Search for the cell housing the specified text and yield its [X, Y] center coordinate. 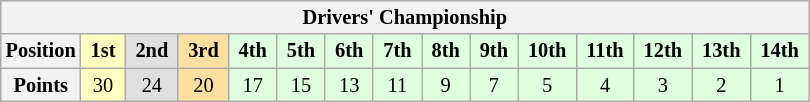
30 [104, 85]
6th [349, 51]
10th [547, 51]
5 [547, 85]
4th [253, 51]
11 [397, 85]
Points [41, 85]
Drivers' Championship [405, 17]
3 [663, 85]
9 [446, 85]
13 [349, 85]
2nd [152, 51]
14th [779, 51]
7 [494, 85]
Position [41, 51]
8th [446, 51]
1st [104, 51]
4 [604, 85]
24 [152, 85]
1 [779, 85]
13th [721, 51]
11th [604, 51]
9th [494, 51]
5th [301, 51]
17 [253, 85]
3rd [203, 51]
7th [397, 51]
2 [721, 85]
15 [301, 85]
20 [203, 85]
12th [663, 51]
